For the text-containing cell, return its midpoint in (x, y) coordinate format. 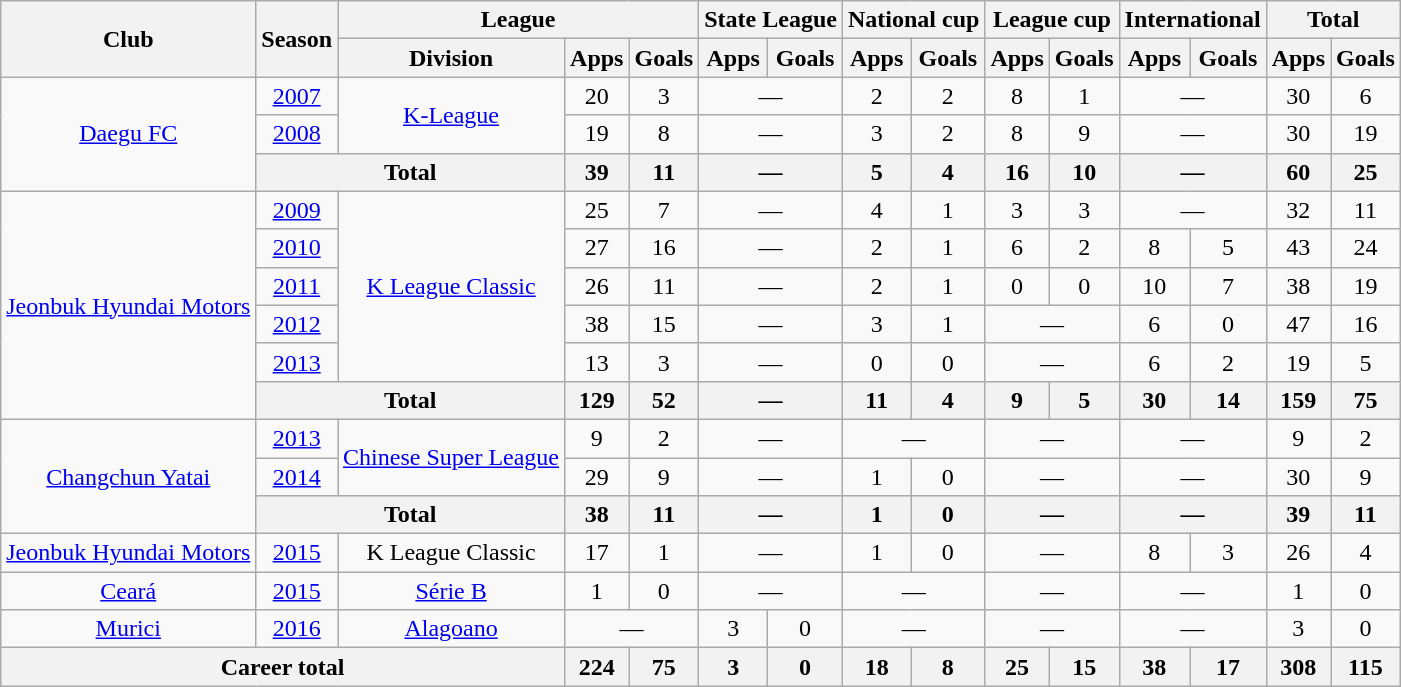
52 (664, 400)
159 (1298, 400)
Career total (283, 667)
115 (1366, 667)
Alagoano (452, 629)
20 (597, 96)
27 (597, 248)
Chinese Super League (452, 457)
Série B (452, 591)
13 (597, 362)
2010 (297, 248)
League (518, 20)
14 (1228, 400)
60 (1298, 172)
Season (297, 39)
2012 (297, 324)
32 (1298, 210)
224 (597, 667)
308 (1298, 667)
2016 (297, 629)
2009 (297, 210)
State League (771, 20)
24 (1366, 248)
Club (128, 39)
18 (876, 667)
47 (1298, 324)
International (1192, 20)
129 (597, 400)
2011 (297, 286)
Ceará (128, 591)
League cup (1052, 20)
43 (1298, 248)
2007 (297, 96)
Changchun Yatai (128, 476)
K-League (452, 115)
Division (452, 58)
National cup (913, 20)
2008 (297, 134)
Daegu FC (128, 134)
Murici (128, 629)
2014 (297, 477)
29 (597, 477)
